Provide the (x, y) coordinate of the cell's center where the given text is located.  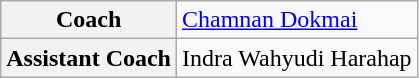
Indra Wahyudi Harahap (298, 58)
Chamnan Dokmai (298, 20)
Coach (89, 20)
Assistant Coach (89, 58)
